Output the [X, Y] coordinate of the center of the cell containing the given text.  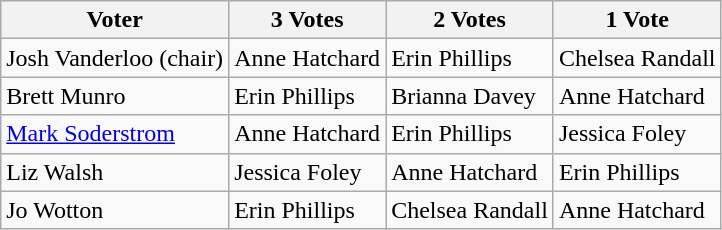
Voter [115, 20]
Mark Soderstrom [115, 134]
3 Votes [308, 20]
Jo Wotton [115, 210]
Josh Vanderloo (chair) [115, 58]
1 Vote [637, 20]
Liz Walsh [115, 172]
2 Votes [470, 20]
Brianna Davey [470, 96]
Brett Munro [115, 96]
